Scan for the cell matching the given text and deliver its (x, y) coordinate at center. 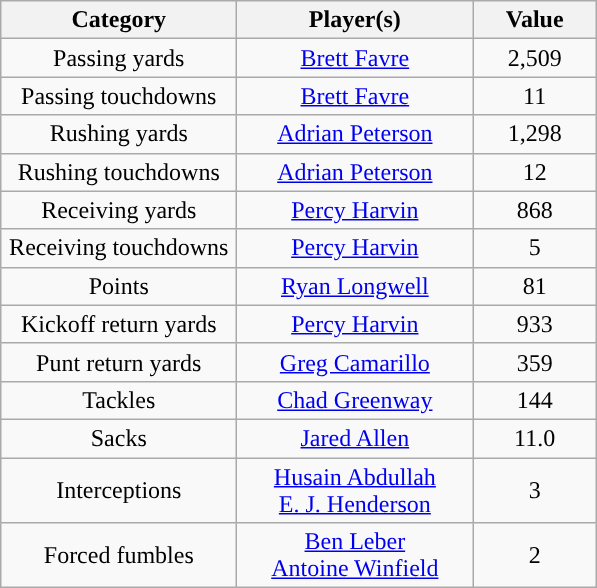
Chad Greenway (355, 400)
933 (535, 324)
144 (535, 400)
2,509 (535, 58)
Punt return yards (119, 362)
11 (535, 96)
5 (535, 248)
Passing touchdowns (119, 96)
Receiving touchdowns (119, 248)
Greg Camarillo (355, 362)
12 (535, 172)
Category (119, 20)
Kickoff return yards (119, 324)
Player(s) (355, 20)
Forced fumbles (119, 556)
2 (535, 556)
Husain AbdullahE. J. Henderson (355, 490)
Interceptions (119, 490)
359 (535, 362)
Value (535, 20)
Rushing yards (119, 134)
Ryan Longwell (355, 286)
3 (535, 490)
11.0 (535, 438)
Tackles (119, 400)
Points (119, 286)
Rushing touchdowns (119, 172)
Sacks (119, 438)
Jared Allen (355, 438)
1,298 (535, 134)
Passing yards (119, 58)
Ben LeberAntoine Winfield (355, 556)
81 (535, 286)
Receiving yards (119, 210)
868 (535, 210)
